Return the [x, y] coordinate for the center point of the cell that contains the specified text.  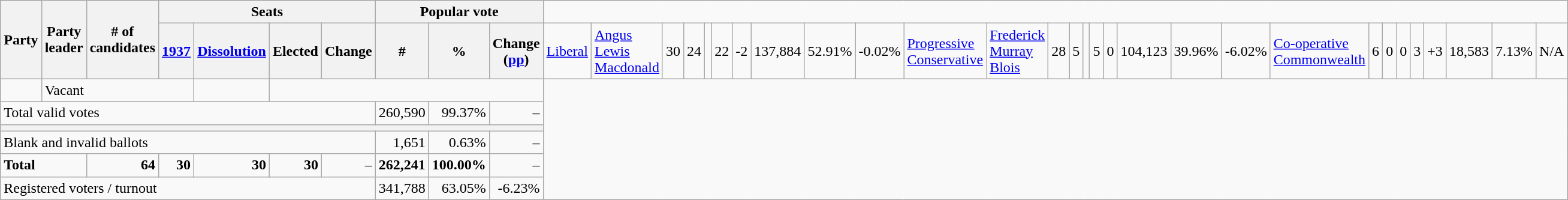
Party leader [64, 40]
-0.02% [880, 51]
Co-operative Commonwealth [1319, 51]
Angus Lewis Macdonald [627, 51]
1,651 [402, 142]
63.05% [459, 188]
Total valid votes [188, 113]
Total [43, 165]
Progressive Conservative [945, 51]
52.91% [830, 51]
+3 [1435, 51]
1937 [176, 51]
260,590 [402, 113]
7.13% [1514, 51]
Change (pp) [516, 51]
6 [1376, 51]
28 [1059, 51]
341,788 [402, 188]
99.37% [459, 113]
Frederick Murray Blois [1018, 51]
104,123 [1144, 51]
100.00% [459, 165]
% [459, 51]
39.96% [1196, 51]
0.63% [459, 142]
Registered voters / turnout [188, 188]
-6.23% [516, 188]
Dissolution [232, 51]
Liberal [567, 51]
-2 [742, 51]
# ofcandidates [122, 40]
262,241 [402, 165]
Party [21, 40]
N/A [1552, 51]
18,583 [1469, 51]
3 [1417, 51]
Seats [267, 12]
Blank and invalid ballots [188, 142]
22 [722, 51]
-6.02% [1246, 51]
Change [348, 51]
Popular vote [459, 12]
Vacant [117, 90]
24 [694, 51]
Elected [295, 51]
137,884 [778, 51]
# [402, 51]
64 [122, 165]
